Capture the cell that displays the provided text and extract its [x, y] central coordinate. 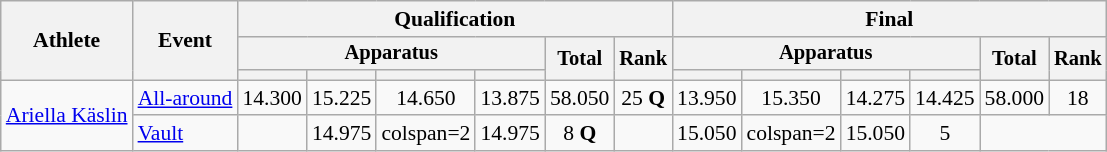
14.300 [272, 98]
15.225 [342, 98]
13.875 [510, 98]
13.950 [706, 98]
14.275 [876, 98]
25 Q [643, 98]
58.050 [580, 98]
14.650 [426, 98]
14.425 [944, 98]
58.000 [1014, 98]
5 [944, 134]
Qualification [454, 19]
Athlete [67, 40]
8 Q [580, 134]
All-around [186, 98]
Vault [186, 134]
18 [1078, 98]
Final [890, 19]
Ariella Käslin [67, 116]
Event [186, 40]
15.350 [792, 98]
